Return the [X, Y] coordinate for the center point of the cell that contains the specified text.  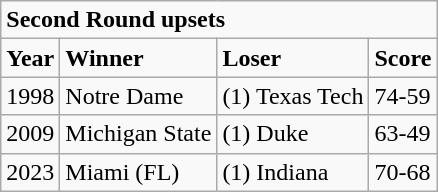
70-68 [403, 172]
63-49 [403, 134]
(1) Duke [293, 134]
Year [30, 58]
Michigan State [138, 134]
Loser [293, 58]
1998 [30, 96]
2009 [30, 134]
74-59 [403, 96]
Miami (FL) [138, 172]
Score [403, 58]
Winner [138, 58]
Notre Dame [138, 96]
2023 [30, 172]
(1) Indiana [293, 172]
Second Round upsets [219, 20]
(1) Texas Tech [293, 96]
